Return (x, y) of the center of cell containing provided text 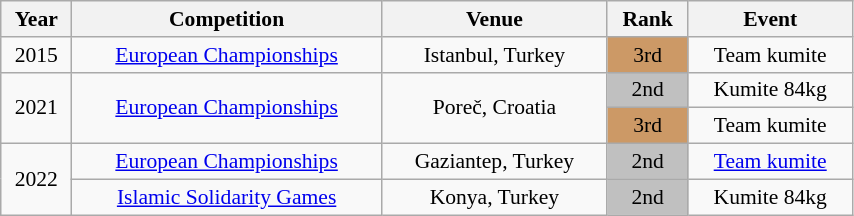
Competition (227, 19)
2015 (36, 55)
Gaziantep, Turkey (494, 162)
Year (36, 19)
2022 (36, 180)
Event (770, 19)
Venue (494, 19)
Islamic Solidarity Games (227, 197)
Rank (648, 19)
Istanbul, Turkey (494, 55)
Konya, Turkey (494, 197)
2021 (36, 108)
Poreč, Croatia (494, 108)
